Extract the [X, Y] coordinate from the center of the cell holding the provided text.  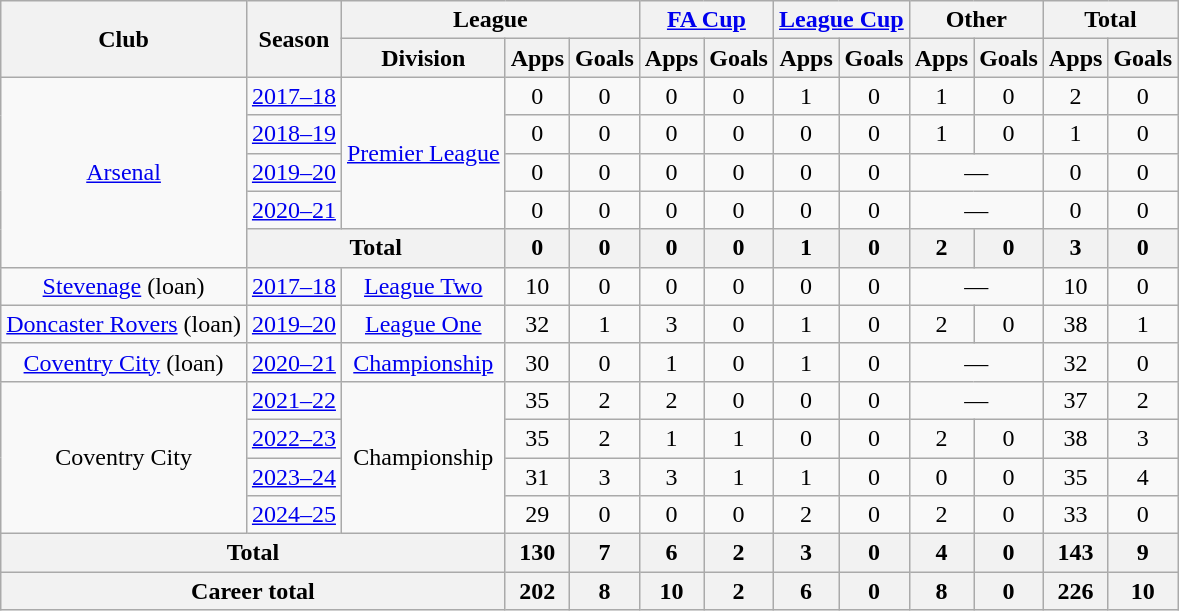
Arsenal [124, 172]
Career total [253, 591]
143 [1075, 553]
Other [976, 20]
2018–19 [294, 134]
Premier League [423, 153]
Coventry City (loan) [124, 362]
FA Cup [706, 20]
2022–23 [294, 438]
League One [423, 324]
37 [1075, 400]
2021–22 [294, 400]
202 [537, 591]
7 [605, 553]
League Cup [841, 20]
Club [124, 39]
130 [537, 553]
League [490, 20]
226 [1075, 591]
31 [537, 477]
League Two [423, 286]
9 [1143, 553]
33 [1075, 515]
Season [294, 39]
Doncaster Rovers (loan) [124, 324]
2024–25 [294, 515]
Division [423, 58]
Coventry City [124, 457]
30 [537, 362]
2023–24 [294, 477]
29 [537, 515]
Stevenage (loan) [124, 286]
